Pinpoint the cell where the given text exists, returning its (X, Y) midpoint coordinate. 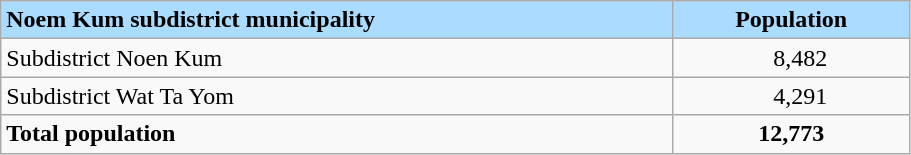
Subdistrict Wat Ta Yom (337, 96)
Subdistrict Noen Kum (337, 58)
Population (791, 20)
Noem Kum subdistrict municipality (337, 20)
4,291 (791, 96)
8,482 (791, 58)
Total population (337, 134)
12,773 (791, 134)
